Capture the cell that displays the provided text and extract its (x, y) central coordinate. 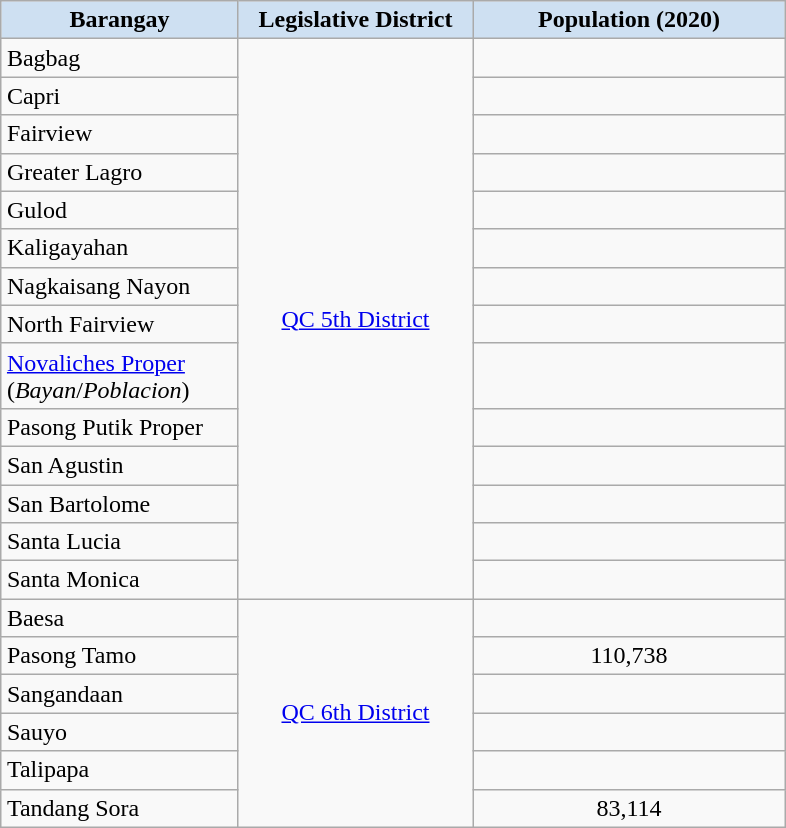
Gulod (119, 210)
Tandang Sora (119, 808)
Bagbag (119, 58)
North Fairview (119, 324)
Nagkaisang Nayon (119, 286)
Novaliches Proper (Bayan/Poblacion) (119, 376)
Kaligayahan (119, 248)
Pasong Tamo (119, 656)
San Bartolome (119, 503)
Legislative District (355, 20)
Santa Monica (119, 580)
Talipapa (119, 770)
QC 5th District (355, 319)
Sauyo (119, 732)
Baesa (119, 618)
Population (2020) (630, 20)
Capri (119, 96)
Barangay (119, 20)
83,114 (630, 808)
Pasong Putik Proper (119, 427)
Sangandaan (119, 694)
San Agustin (119, 465)
Greater Lagro (119, 172)
Santa Lucia (119, 542)
110,738 (630, 656)
Fairview (119, 134)
QC 6th District (355, 713)
